Search for the cell housing the specified text and yield its (x, y) center coordinate. 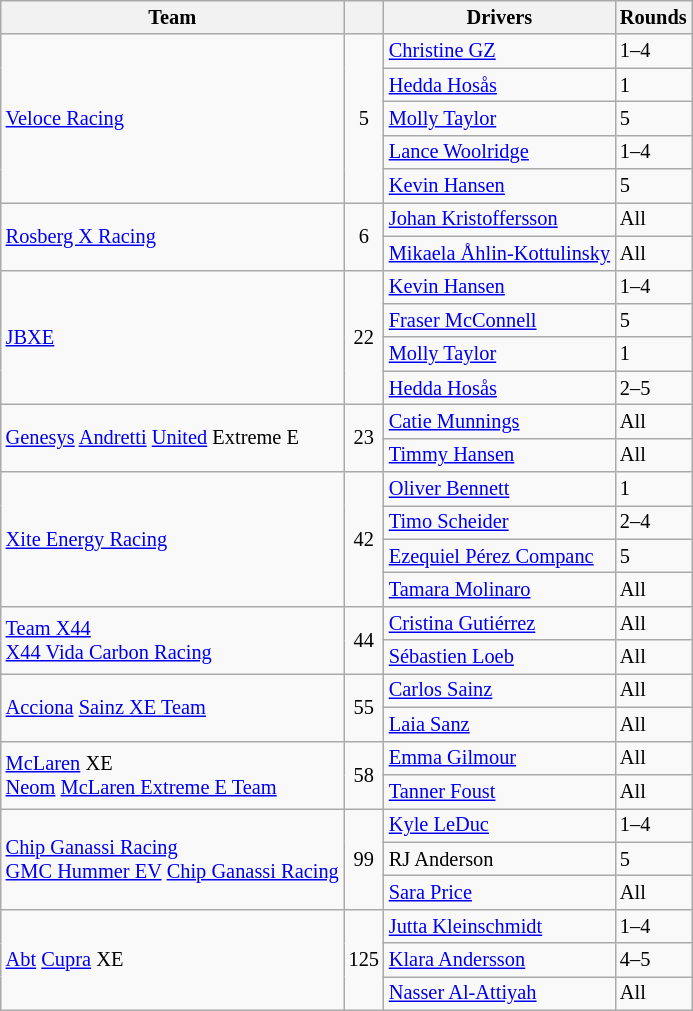
Catie Munnings (500, 421)
Tanner Foust (500, 791)
23 (364, 438)
44 (364, 640)
2–4 (654, 522)
58 (364, 774)
Emma Gilmour (500, 758)
Lance Woolridge (500, 152)
Laia Sanz (500, 724)
Team (172, 17)
Rounds (654, 17)
McLaren XE Neom McLaren Extreme E Team (172, 774)
Tamara Molinaro (500, 589)
Rosberg X Racing (172, 236)
2–5 (654, 388)
Ezequiel Pérez Companc (500, 556)
Timmy Hansen (500, 455)
6 (364, 236)
Drivers (500, 17)
Fraser McConnell (500, 320)
Team X44 X44 Vida Carbon Racing (172, 640)
RJ Anderson (500, 859)
Kyle LeDuc (500, 825)
Nasser Al-Attiyah (500, 993)
Abt Cupra XE (172, 960)
Veloce Racing (172, 118)
Timo Scheider (500, 522)
Genesys Andretti United Extreme E (172, 438)
Cristina Gutiérrez (500, 623)
Klara Andersson (500, 960)
99 (364, 858)
42 (364, 540)
Christine GZ (500, 51)
Chip Ganassi Racing GMC Hummer EV Chip Ganassi Racing (172, 858)
22 (364, 338)
Sara Price (500, 892)
Johan Kristoffersson (500, 219)
JBXE (172, 338)
Oliver Bennett (500, 489)
Jutta Kleinschmidt (500, 926)
Acciona Sainz XE Team (172, 706)
Carlos Sainz (500, 690)
55 (364, 706)
125 (364, 960)
Xite Energy Racing (172, 540)
4–5 (654, 960)
Sébastien Loeb (500, 657)
Mikaela Åhlin-Kottulinsky (500, 253)
